Identify which cell holds the provided text, then report its [X, Y] central coordinate. 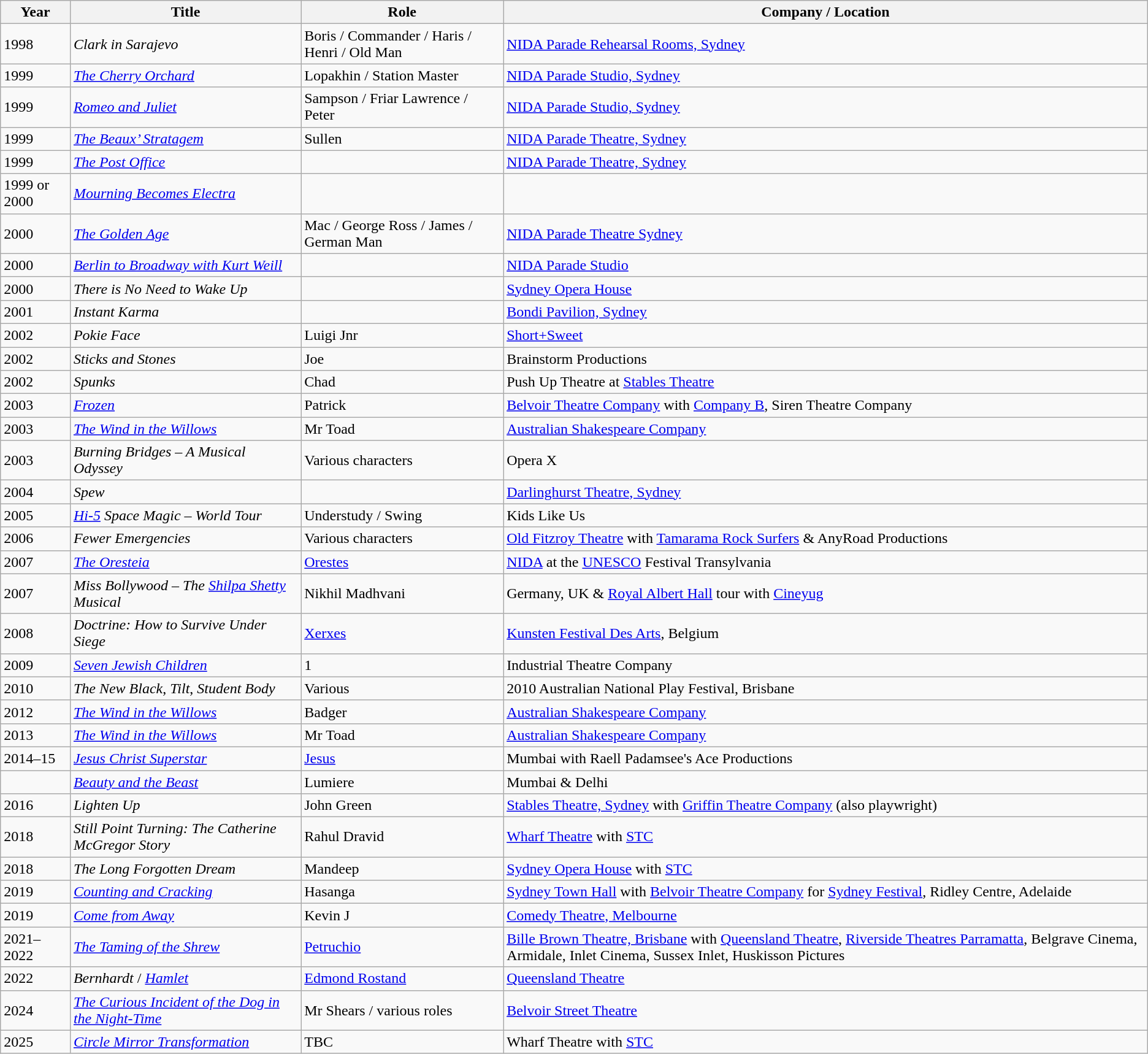
1 [402, 665]
TBC [402, 1042]
Edmond Rostand [402, 979]
2006 [36, 539]
Brainstorm Productions [825, 359]
Come from Away [185, 915]
NIDA at the UNESCO Festival Transylvania [825, 562]
The New Black, Tilt, Student Body [185, 688]
2014–15 [36, 758]
Nikhil Madhvani [402, 594]
Patrick [402, 406]
Hasanga [402, 892]
Still Point Turning: The Catherine McGregor Story [185, 837]
Chad [402, 382]
Title [185, 12]
2008 [36, 633]
Burning Bridges – A Musical Odyssey [185, 460]
Jesus Christ Superstar [185, 758]
Sydney Opera House with STC [825, 869]
Miss Bollywood – The Shilpa Shetty Musical [185, 594]
The Oresteia [185, 562]
Kevin J [402, 915]
2013 [36, 735]
Mr Shears / various roles [402, 1010]
2021–2022 [36, 947]
Mandeep [402, 869]
Various [402, 688]
Boris / Commander / Haris / Henri / Old Man [402, 44]
The Curious Incident of the Dog in the Night-Time [185, 1010]
Opera X [825, 460]
Stables Theatre, Sydney with Griffin Theatre Company (also playwright) [825, 806]
Luigi Jnr [402, 335]
2012 [36, 712]
Lumiere [402, 782]
Petruchio [402, 947]
Xerxes [402, 633]
2001 [36, 312]
The Long Forgotten Dream [185, 869]
The Beaux’ Stratagem [185, 139]
The Golden Age [185, 233]
Push Up Theatre at Stables Theatre [825, 382]
NIDA Parade Theatre Sydney [825, 233]
Doctrine: How to Survive Under Siege [185, 633]
The Taming of the Shrew [185, 947]
Germany, UK & Royal Albert Hall tour with Cineyug [825, 594]
Jesus [402, 758]
Sydney Opera House [825, 288]
Joe [402, 359]
1999 or 2000 [36, 194]
Role [402, 12]
Company / Location [825, 12]
2010 Australian National Play Festival, Brisbane [825, 688]
Understudy / Swing [402, 515]
The Post Office [185, 162]
2024 [36, 1010]
Belvoir Street Theatre [825, 1010]
Beauty and the Beast [185, 782]
Comedy Theatre, Melbourne [825, 915]
Sticks and Stones [185, 359]
Spunks [185, 382]
2010 [36, 688]
There is No Need to Wake Up [185, 288]
Rahul Dravid [402, 837]
The Cherry Orchard [185, 75]
2004 [36, 492]
Year [36, 12]
Mumbai & Delhi [825, 782]
Frozen [185, 406]
Romeo and Juliet [185, 107]
2025 [36, 1042]
2009 [36, 665]
Bondi Pavilion, Sydney [825, 312]
Hi-5 Space Magic – World Tour [185, 515]
Badger [402, 712]
2016 [36, 806]
Kunsten Festival Des Arts, Belgium [825, 633]
Circle Mirror Transformation [185, 1042]
Lopakhin / Station Master [402, 75]
Sampson / Friar Lawrence / Peter [402, 107]
Old Fitzroy Theatre with Tamarama Rock Surfers & AnyRoad Productions [825, 539]
Mumbai with Raell Padamsee's Ace Productions [825, 758]
NIDA Parade Studio [825, 265]
Pokie Face [185, 335]
NIDA Parade Rehearsal Rooms, Sydney [825, 44]
Bernhardt / Hamlet [185, 979]
Instant Karma [185, 312]
2005 [36, 515]
Mac / George Ross / James / German Man [402, 233]
Fewer Emergencies [185, 539]
Short+Sweet [825, 335]
Darlinghurst Theatre, Sydney [825, 492]
Industrial Theatre Company [825, 665]
1998 [36, 44]
Kids Like Us [825, 515]
Mourning Becomes Electra [185, 194]
Seven Jewish Children [185, 665]
Berlin to Broadway with Kurt Weill [185, 265]
Clark in Sarajevo [185, 44]
Queensland Theatre [825, 979]
2022 [36, 979]
Sullen [402, 139]
Orestes [402, 562]
Lighten Up [185, 806]
Spew [185, 492]
John Green [402, 806]
Belvoir Theatre Company with Company B, Siren Theatre Company [825, 406]
Counting and Cracking [185, 892]
Sydney Town Hall with Belvoir Theatre Company for Sydney Festival, Ridley Centre, Adelaide [825, 892]
